Scan for the cell matching the given text and deliver its [x, y] coordinate at center. 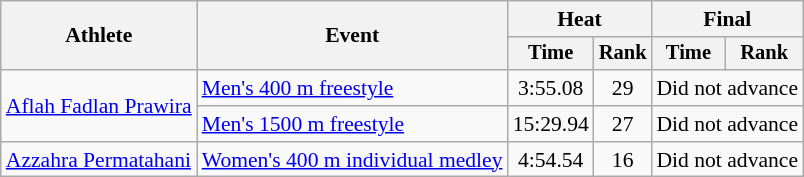
Heat [580, 19]
Athlete [99, 36]
3:55.08 [551, 88]
29 [623, 88]
Men's 400 m freestyle [352, 88]
Final [727, 19]
Aflah Fadlan Prawira [99, 106]
27 [623, 124]
Event [352, 36]
Men's 1500 m freestyle [352, 124]
15:29.94 [551, 124]
